Search for the cell housing the specified text and yield its [X, Y] center coordinate. 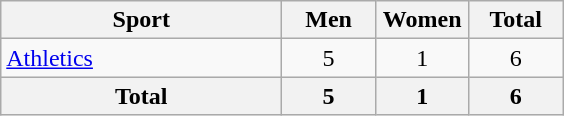
Athletics [142, 58]
Men [329, 20]
Sport [142, 20]
Women [422, 20]
